Capture the cell that displays the provided text and extract its [X, Y] central coordinate. 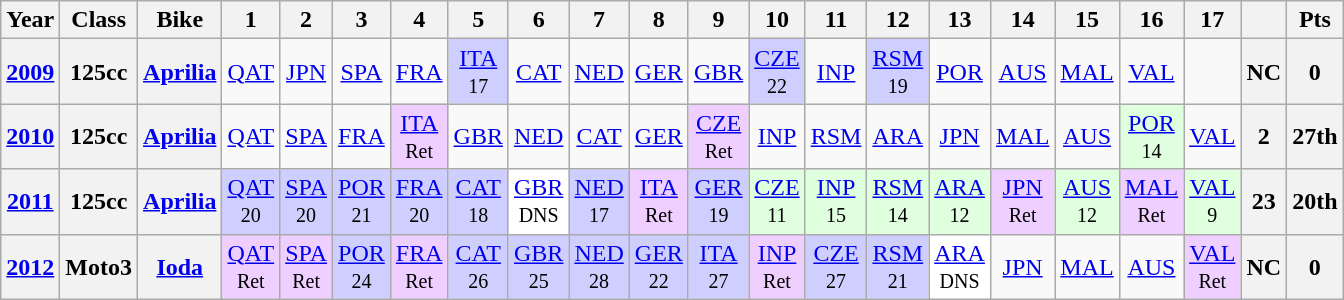
6 [538, 20]
11 [836, 20]
8 [658, 20]
SPA20 [306, 202]
CZE22 [777, 72]
MALRet [1151, 202]
POR [960, 72]
JPNRet [1022, 202]
INP15 [836, 202]
2012 [30, 266]
23 [1264, 202]
16 [1151, 20]
5 [478, 20]
17 [1212, 20]
RSM21 [898, 266]
Ioda [180, 266]
INPRet [777, 266]
SPARet [306, 266]
QATRet [251, 266]
ITA27 [718, 266]
QAT20 [251, 202]
Year [30, 20]
Moto3 [99, 266]
27th [1315, 136]
ITA17 [478, 72]
3 [362, 20]
NED28 [599, 266]
RSM14 [898, 202]
4 [419, 20]
9 [718, 20]
POR21 [362, 202]
AUS12 [1087, 202]
NED17 [599, 202]
Bike [180, 20]
2011 [30, 202]
15 [1087, 20]
ARA [898, 136]
Pts [1315, 20]
CZE27 [836, 266]
CZE11 [777, 202]
1 [251, 20]
7 [599, 20]
2009 [30, 72]
RSM19 [898, 72]
FRA20 [419, 202]
ARA12 [960, 202]
Class [99, 20]
13 [960, 20]
12 [898, 20]
POR24 [362, 266]
RSM [836, 136]
VAL9 [1212, 202]
GER22 [658, 266]
CAT18 [478, 202]
20th [1315, 202]
GBR25 [538, 266]
CAT26 [478, 266]
10 [777, 20]
CZERet [718, 136]
GER19 [718, 202]
GBRDNS [538, 202]
FRARet [419, 266]
ARADNS [960, 266]
VALRet [1212, 266]
POR14 [1151, 136]
14 [1022, 20]
2010 [30, 136]
